Identify which cell holds the provided text, then report its (X, Y) central coordinate. 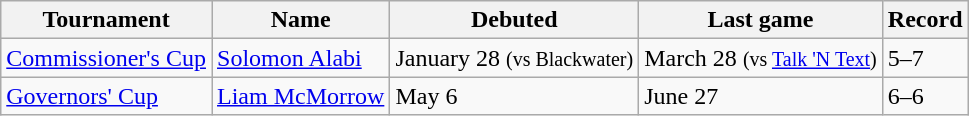
Debuted (514, 20)
June 27 (761, 96)
Governors' Cup (106, 96)
March 28 (vs Talk 'N Text) (761, 58)
May 6 (514, 96)
Solomon Alabi (301, 58)
Liam McMorrow (301, 96)
5–7 (925, 58)
Record (925, 20)
Commissioner's Cup (106, 58)
Tournament (106, 20)
January 28 (vs Blackwater) (514, 58)
6–6 (925, 96)
Last game (761, 20)
Name (301, 20)
